From the cell containing the given text, extract its center point as [X, Y] coordinate. 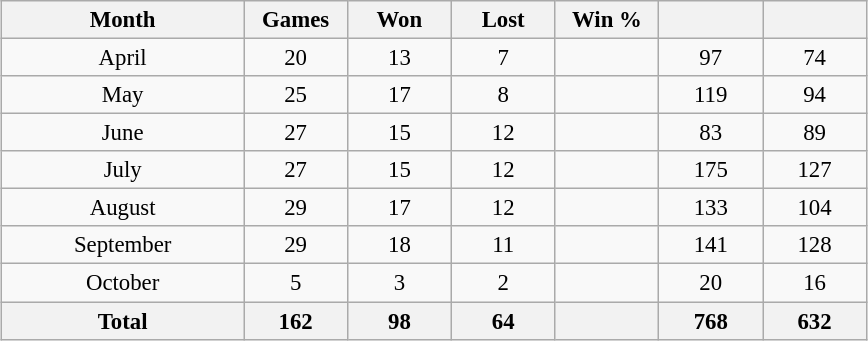
Win % [607, 20]
64 [503, 321]
133 [711, 208]
October [123, 283]
74 [815, 57]
Lost [503, 20]
25 [296, 95]
768 [711, 321]
5 [296, 283]
16 [815, 283]
Total [123, 321]
128 [815, 245]
September [123, 245]
632 [815, 321]
April [123, 57]
83 [711, 133]
18 [399, 245]
13 [399, 57]
2 [503, 283]
11 [503, 245]
175 [711, 170]
3 [399, 283]
119 [711, 95]
104 [815, 208]
127 [815, 170]
98 [399, 321]
June [123, 133]
162 [296, 321]
Month [123, 20]
Games [296, 20]
August [123, 208]
Won [399, 20]
8 [503, 95]
94 [815, 95]
97 [711, 57]
89 [815, 133]
May [123, 95]
July [123, 170]
141 [711, 245]
7 [503, 57]
